Return the (X, Y) coordinate for the center point of the cell that contains the specified text.  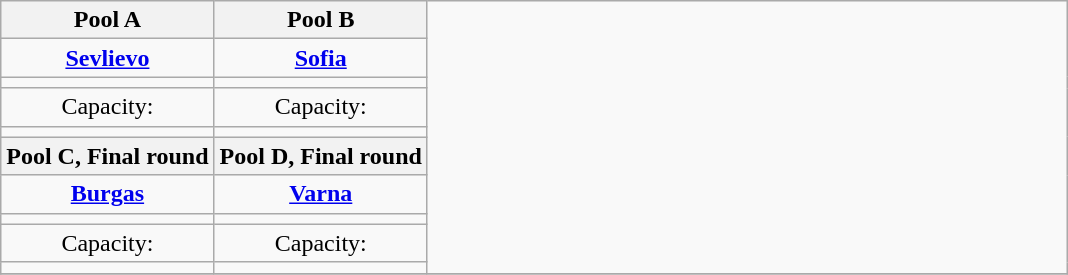
Varna (320, 194)
Pool C, Final round (108, 156)
Burgas (108, 194)
Sofia (320, 58)
Sevlievo (108, 58)
Pool D, Final round (320, 156)
Pool A (108, 20)
Pool B (320, 20)
